Scan for the cell matching the given text and deliver its [X, Y] coordinate at center. 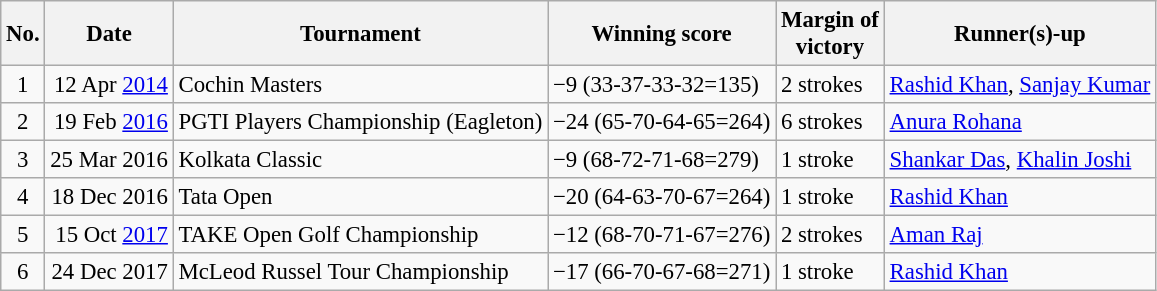
Winning score [662, 34]
−24 (65-70-64-65=264) [662, 122]
Aman Raj [1020, 235]
6 strokes [830, 122]
TAKE Open Golf Championship [360, 235]
3 [23, 160]
No. [23, 34]
Margin ofvictory [830, 34]
Anura Rohana [1020, 122]
15 Oct 2017 [109, 235]
19 Feb 2016 [109, 122]
Cochin Masters [360, 85]
Tata Open [360, 197]
4 [23, 197]
−9 (68-72-71-68=279) [662, 160]
1 [23, 85]
2 [23, 122]
Runner(s)-up [1020, 34]
−9 (33-37-33-32=135) [662, 85]
5 [23, 235]
−20 (64-63-70-67=264) [662, 197]
Rashid Khan [1020, 197]
12 Apr 2014 [109, 85]
−12 (68-70-71-67=276) [662, 235]
Rashid Khan, Sanjay Kumar [1020, 85]
Tournament [360, 34]
PGTI Players Championship (Eagleton) [360, 122]
18 Dec 2016 [109, 197]
Shankar Das, Khalin Joshi [1020, 160]
Kolkata Classic [360, 160]
25 Mar 2016 [109, 160]
Date [109, 34]
